Locate the cell with the specified text and output its [x, y] center coordinate. 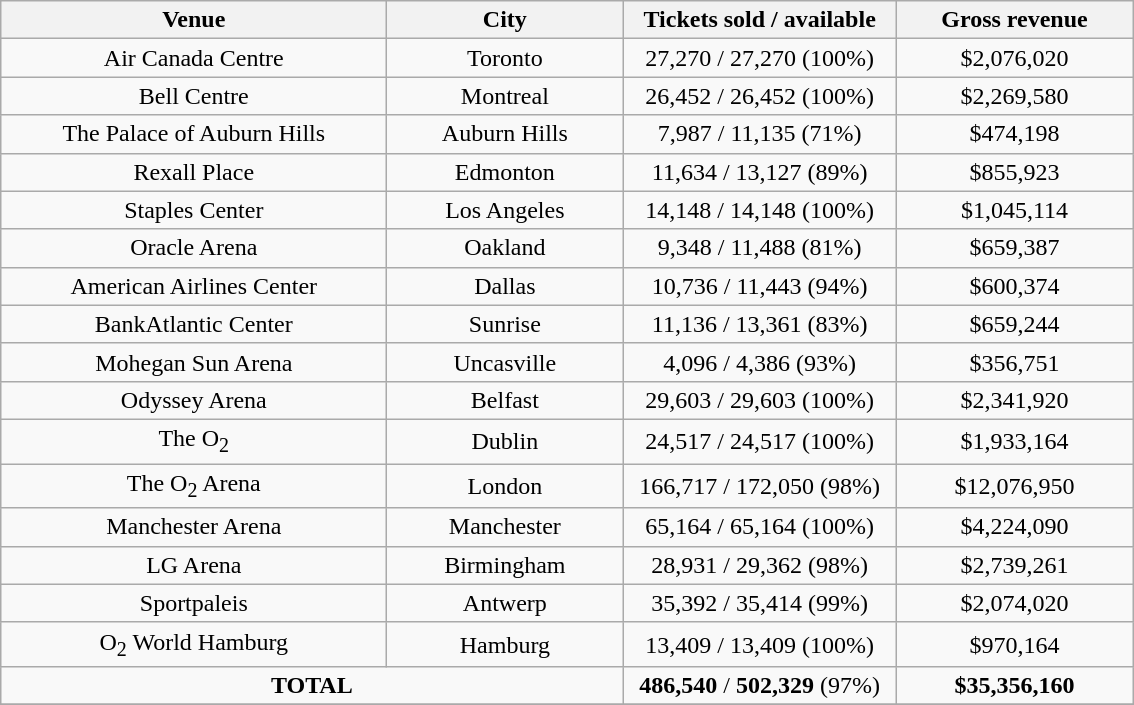
$474,198 [1014, 134]
29,603 / 29,603 (100%) [760, 400]
$12,076,950 [1014, 486]
$970,164 [1014, 644]
Antwerp [505, 603]
City [505, 20]
Edmonton [505, 172]
Dallas [505, 286]
13,409 / 13,409 (100%) [760, 644]
TOTAL [312, 686]
The O2 [194, 441]
Oakland [505, 248]
Hamburg [505, 644]
$4,224,090 [1014, 527]
Uncasville [505, 362]
O2 World Hamburg [194, 644]
Toronto [505, 58]
$659,387 [1014, 248]
486,540 / 502,329 (97%) [760, 686]
35,392 / 35,414 (99%) [760, 603]
BankAtlantic Center [194, 324]
27,270 / 27,270 (100%) [760, 58]
Sportpaleis [194, 603]
Belfast [505, 400]
Montreal [505, 96]
Bell Centre [194, 96]
7,987 / 11,135 (71%) [760, 134]
4,096 / 4,386 (93%) [760, 362]
Manchester [505, 527]
Gross revenue [1014, 20]
28,931 / 29,362 (98%) [760, 565]
American Airlines Center [194, 286]
26,452 / 26,452 (100%) [760, 96]
Dublin [505, 441]
11,634 / 13,127 (89%) [760, 172]
$855,923 [1014, 172]
Tickets sold / available [760, 20]
$35,356,160 [1014, 686]
$2,074,020 [1014, 603]
9,348 / 11,488 (81%) [760, 248]
$2,269,580 [1014, 96]
Venue [194, 20]
Sunrise [505, 324]
$2,739,261 [1014, 565]
Manchester Arena [194, 527]
166,717 / 172,050 (98%) [760, 486]
Auburn Hills [505, 134]
Los Angeles [505, 210]
14,148 / 14,148 (100%) [760, 210]
London [505, 486]
$600,374 [1014, 286]
The O2 Arena [194, 486]
Mohegan Sun Arena [194, 362]
24,517 / 24,517 (100%) [760, 441]
$1,933,164 [1014, 441]
LG Arena [194, 565]
10,736 / 11,443 (94%) [760, 286]
Air Canada Centre [194, 58]
Birmingham [505, 565]
65,164 / 65,164 (100%) [760, 527]
Rexall Place [194, 172]
$2,076,020 [1014, 58]
The Palace of Auburn Hills [194, 134]
Odyssey Arena [194, 400]
$1,045,114 [1014, 210]
Staples Center [194, 210]
11,136 / 13,361 (83%) [760, 324]
$2,341,920 [1014, 400]
$356,751 [1014, 362]
Oracle Arena [194, 248]
$659,244 [1014, 324]
